Locate the cell with the specified text and output its (x, y) center coordinate. 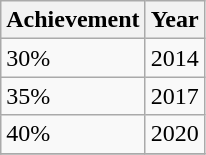
Achievement (73, 20)
30% (73, 58)
2017 (174, 96)
2020 (174, 134)
40% (73, 134)
Year (174, 20)
35% (73, 96)
2014 (174, 58)
